For the text-containing cell, return its midpoint in (x, y) coordinate format. 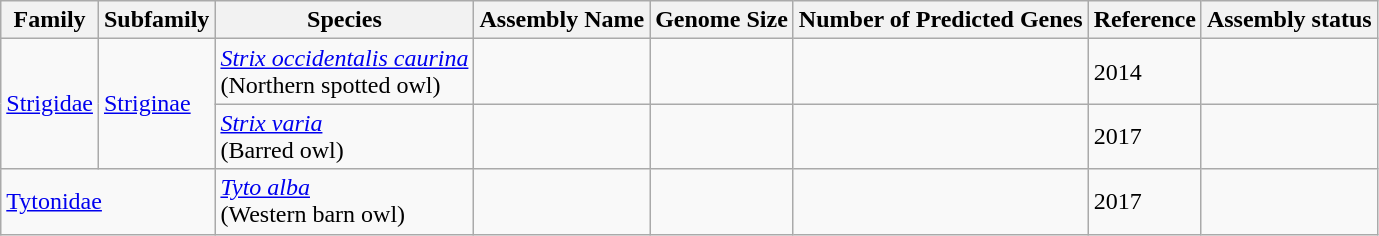
Family (50, 20)
Reference (1144, 20)
Tyto alba(Western barn owl) (344, 202)
2014 (1144, 72)
Strigidae (50, 104)
Striginae (156, 104)
Number of Predicted Genes (940, 20)
Tytonidae (108, 202)
Genome Size (722, 20)
Assembly status (1289, 20)
Assembly Name (562, 20)
Species (344, 20)
Subfamily (156, 20)
Strix occidentalis caurina(Northern spotted owl) (344, 72)
Strix varia(Barred owl) (344, 136)
